Return [x, y] of the center of cell containing provided text 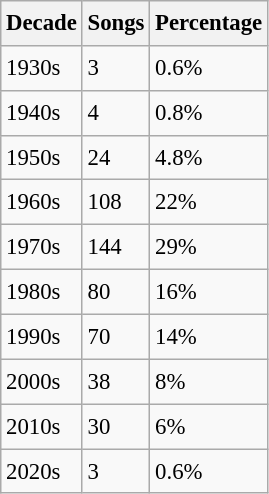
4.8% [209, 158]
2010s [42, 426]
24 [116, 158]
1950s [42, 158]
38 [116, 382]
0.8% [209, 114]
2000s [42, 382]
6% [209, 426]
29% [209, 248]
1980s [42, 292]
Decade [42, 24]
22% [209, 202]
108 [116, 202]
4 [116, 114]
Songs [116, 24]
80 [116, 292]
14% [209, 336]
16% [209, 292]
1930s [42, 68]
1940s [42, 114]
144 [116, 248]
70 [116, 336]
1970s [42, 248]
1990s [42, 336]
Percentage [209, 24]
8% [209, 382]
2020s [42, 472]
1960s [42, 202]
30 [116, 426]
